Provide the [x, y] coordinate of the cell's center where the given text is located.  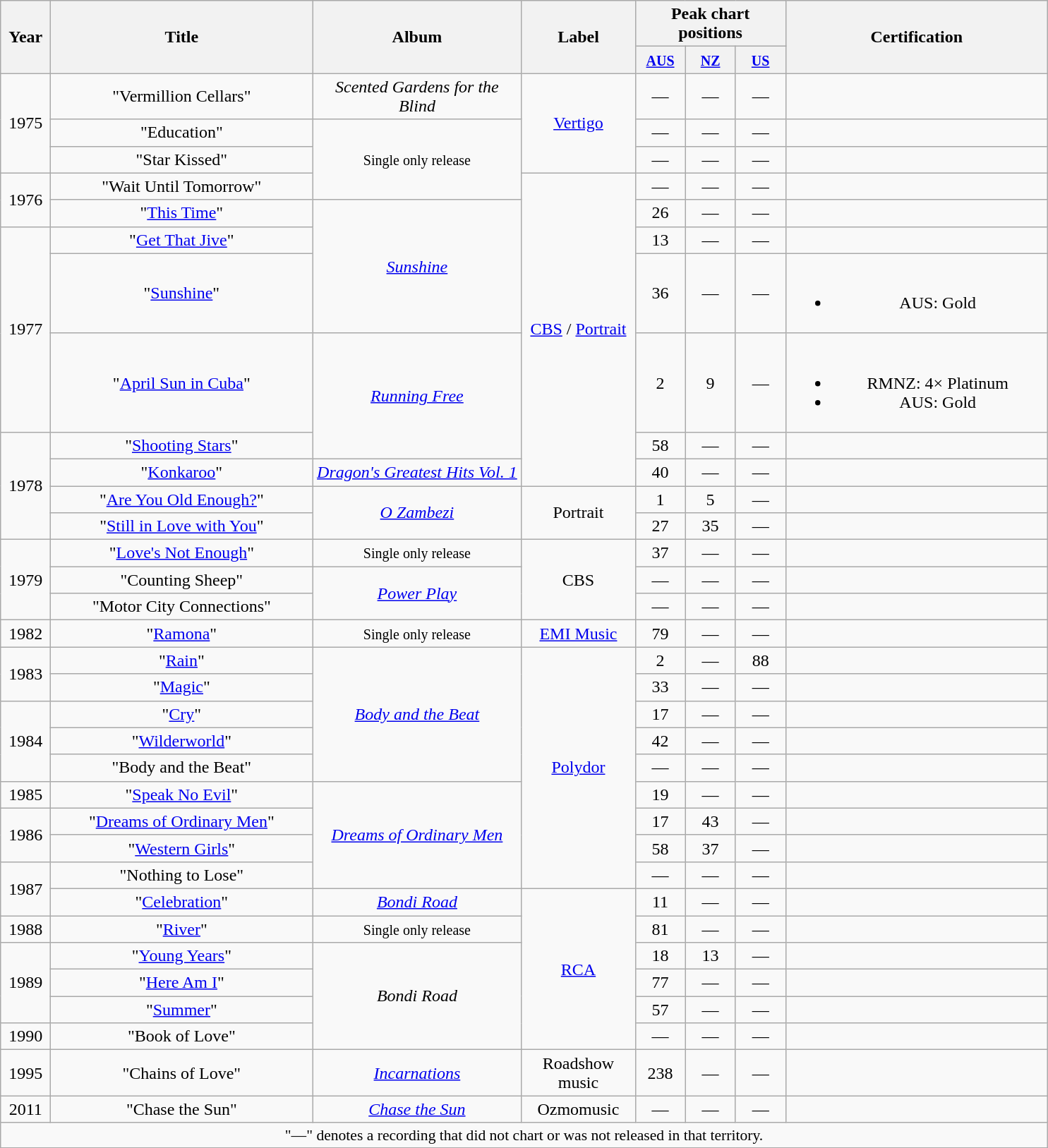
1979 [25, 580]
57 [661, 1010]
Title [182, 37]
"Chase the Sun" [182, 1109]
"Body and the Beat" [182, 768]
Roadshow music [579, 1073]
"Nothing to Lose" [182, 875]
O Zambezi [417, 512]
"Here Am I" [182, 983]
1982 [25, 634]
Ozmomusic [579, 1109]
Scented Gardens for the Blind [417, 96]
1986 [25, 835]
"Celebration" [182, 902]
Certification [916, 37]
1987 [25, 888]
NZ [710, 60]
77 [661, 983]
"Rain" [182, 660]
"Shooting Stars" [182, 445]
42 [661, 741]
2011 [25, 1109]
1976 [25, 200]
"Book of Love" [182, 1037]
19 [661, 794]
33 [661, 687]
"Motor City Connections" [182, 607]
1 [661, 499]
Incarnations [417, 1073]
1988 [25, 929]
"Sunshine" [182, 294]
RMNZ: 4× PlatinumAUS: Gold [916, 382]
"Cry" [182, 714]
1975 [25, 123]
1989 [25, 983]
Body and the Beat [417, 714]
40 [661, 472]
27 [661, 526]
1995 [25, 1073]
79 [661, 634]
Dreams of Ordinary Men [417, 835]
1985 [25, 794]
CBS / Portrait [579, 329]
Running Free [417, 396]
"River" [182, 929]
Label [579, 37]
"Star Kissed" [182, 159]
"Dreams of Ordinary Men" [182, 821]
"Get That Jive" [182, 240]
"Still in Love with You" [182, 526]
"Konkaroo" [182, 472]
9 [710, 382]
5 [710, 499]
"Ramona" [182, 634]
"Young Years" [182, 956]
1978 [25, 485]
36 [661, 294]
"Vermillion Cellars" [182, 96]
Vertigo [579, 123]
1990 [25, 1037]
Dragon's Greatest Hits Vol. 1 [417, 472]
88 [761, 660]
RCA [579, 969]
"Counting Sheep" [182, 580]
26 [661, 213]
11 [661, 902]
EMI Music [579, 634]
US [761, 60]
Sunshine [417, 267]
Chase the Sun [417, 1109]
1984 [25, 741]
1983 [25, 674]
"April Sun in Cuba" [182, 382]
"Wilderworld" [182, 741]
Peak chart positions [710, 24]
"Western Girls" [182, 848]
81 [661, 929]
Polydor [579, 768]
AUS [661, 60]
1977 [25, 329]
Album [417, 37]
"Love's Not Enough" [182, 553]
"Are You Old Enough?" [182, 499]
"—" denotes a recording that did not chart or was not released in that territory. [524, 1135]
"Summer" [182, 1010]
18 [661, 956]
"Education" [182, 133]
"Chains of Love" [182, 1073]
"Speak No Evil" [182, 794]
"Wait Until Tomorrow" [182, 186]
"Magic" [182, 687]
"This Time" [182, 213]
AUS: Gold [916, 294]
238 [661, 1073]
Portrait [579, 512]
Year [25, 37]
43 [710, 821]
Power Play [417, 593]
35 [710, 526]
CBS [579, 580]
